Locate the cell with the specified text and output its (x, y) center coordinate. 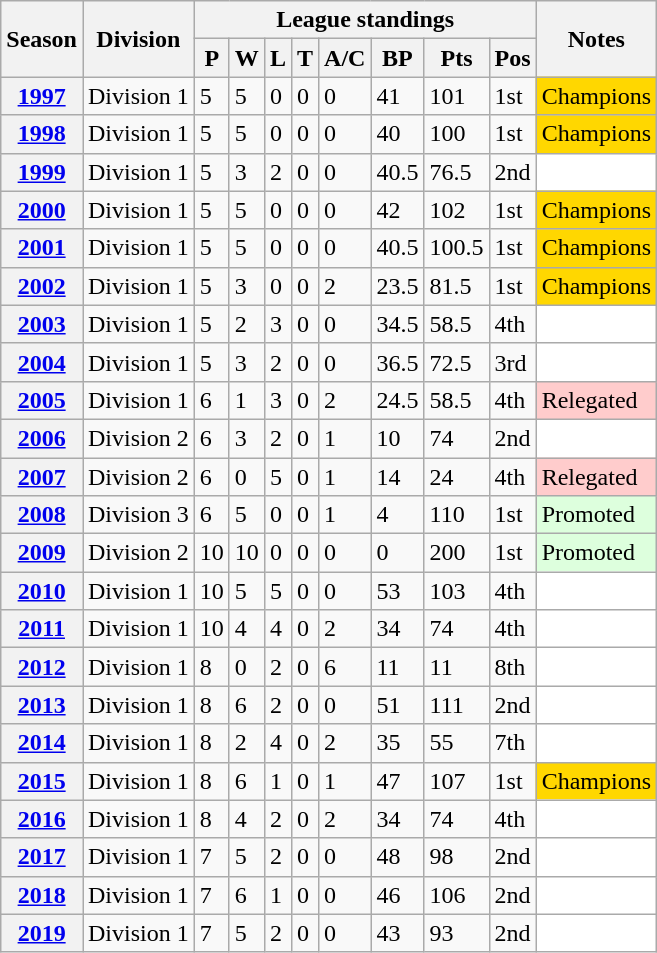
110 (456, 515)
23.5 (398, 286)
1999 (42, 172)
106 (456, 895)
League standings (365, 20)
Division 3 (138, 515)
2015 (42, 781)
51 (398, 705)
55 (456, 743)
107 (456, 781)
A/C (345, 58)
L (278, 58)
35 (398, 743)
93 (456, 933)
111 (456, 705)
Pts (456, 58)
2019 (42, 933)
2016 (42, 819)
2007 (42, 477)
2013 (42, 705)
100.5 (456, 248)
14 (398, 477)
Season (42, 39)
40 (398, 134)
2008 (42, 515)
76.5 (456, 172)
Notes (596, 39)
98 (456, 857)
2005 (42, 400)
100 (456, 134)
2017 (42, 857)
41 (398, 96)
Pos (512, 58)
W (246, 58)
2002 (42, 286)
53 (398, 591)
2014 (42, 743)
BP (398, 58)
47 (398, 781)
2009 (42, 553)
2018 (42, 895)
46 (398, 895)
42 (398, 210)
200 (456, 553)
101 (456, 96)
48 (398, 857)
2004 (42, 362)
102 (456, 210)
34.5 (398, 324)
43 (398, 933)
2001 (42, 248)
2012 (42, 667)
24 (456, 477)
36.5 (398, 362)
2003 (42, 324)
P (212, 58)
2000 (42, 210)
1997 (42, 96)
103 (456, 591)
3rd (512, 362)
81.5 (456, 286)
2011 (42, 629)
8th (512, 667)
24.5 (398, 400)
1998 (42, 134)
Division (138, 39)
7th (512, 743)
72.5 (456, 362)
T (304, 58)
2010 (42, 591)
2006 (42, 438)
